Scan for the cell matching the given text and deliver its (x, y) coordinate at center. 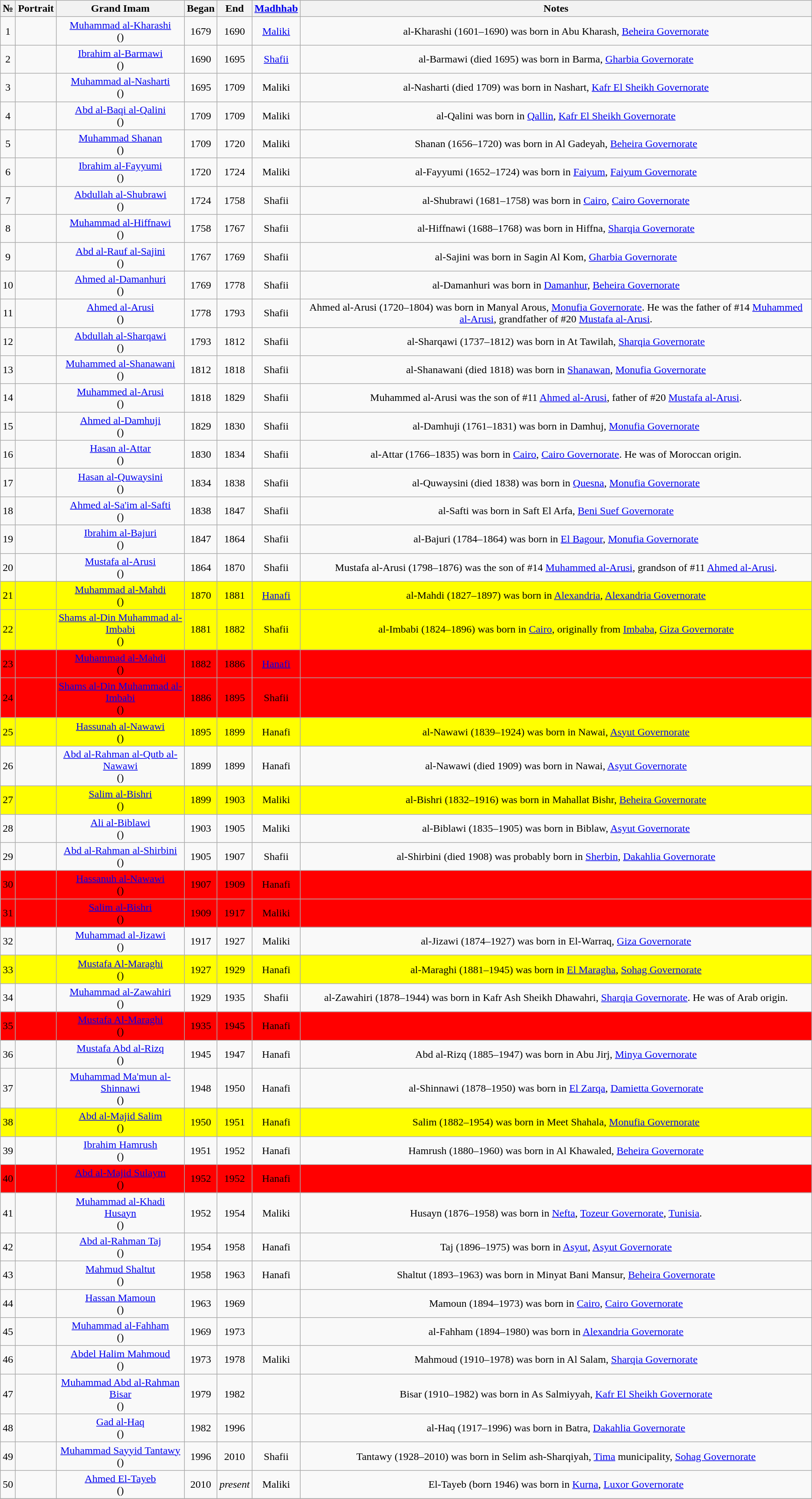
Gad al-Haq () (121, 1428)
Husayn (1876–1958) was born in Nefta, Tozeur Governorate, Tunisia. (556, 1213)
Muhammed al-Arusi () (121, 398)
Ahmed El-Tayeb () (121, 1485)
32 (8, 941)
47 (8, 1394)
Bisar (1910–1982) was born in As Salmiyyah, Kafr El Sheikh Governorate (556, 1394)
al-Fahham (1894–1980) was born in Alexandria Governorate (556, 1332)
40 (8, 1178)
48 (8, 1428)
al-Fayyumi (1652–1724) was born in Faiyum, Faiyum Governorate (556, 172)
al-Barmawi (died 1695) was born in Barma, Gharbia Governorate (556, 59)
5 (8, 144)
37 (8, 1088)
3 (8, 88)
Hassunah al-Nawawi () (121, 731)
38 (8, 1122)
28 (8, 828)
Shanan (1656–1720) was born in Al Gadeyah, Beheira Governorate (556, 144)
Mamoun (1894–1973) was born in Cairo, Cairo Governorate (556, 1303)
Ahmed al-Arusi () (121, 313)
Abdullah al-Shubrawi () (121, 200)
Muhammad al-Fahham () (121, 1332)
al-Nasharti (died 1709) was born in Nashart, Kafr El Sheikh Governorate (556, 88)
31 (8, 913)
Salim (1882–1954) was born in Meet Shahala, Monufia Governorate (556, 1122)
al-Mahdi (1827–1897) was born in Alexandria, Alexandria Governorate (556, 595)
Madhhab (276, 9)
Muhammad al-Kharashi () (121, 31)
Mustafa al-Arusi (1798–1876) was the son of #14 Muhammed al-Arusi, grandson of #11 Ahmed al-Arusi. (556, 567)
al-Quwaysini (died 1838) was born in Quesna, Monufia Governorate (556, 482)
al-Bajuri (1784–1864) was born in El Bagour, Monufia Governorate (556, 539)
Ibrahim al-Bajuri () (121, 539)
Hasan al-Quwaysini () (121, 482)
29 (8, 856)
Abdel Halim Mahmoud () (121, 1360)
Abd al-Rahman al-Qutb al-Nawawi () (121, 766)
al-Maraghi (1881–1945) was born in El Maragha, Sohag Governorate (556, 969)
al-Attar (1766–1835) was born in Cairo, Cairo Governorate. He was of Moroccan origin. (556, 455)
Ibrahim al-Barmawi () (121, 59)
19 (8, 539)
al-Biblawi (1835–1905) was born in Biblaw, Asyut Governorate (556, 828)
Abd al-Rahman Taj () (121, 1247)
al-Bishri (1832–1916) was born in Mahallat Bishr, Beheira Governorate (556, 800)
1948 (200, 1088)
Muhammed al-Shanawani () (121, 370)
Hassan Mamoun () (121, 1303)
34 (8, 998)
10 (8, 285)
al-Hiffnawi (1688–1768) was born in Hiffna, Sharqia Governorate (556, 228)
al-Shubrawi (1681–1758) was born in Cairo, Cairo Governorate (556, 200)
Mustafa Abd al-Rizq () (121, 1054)
7 (8, 200)
13 (8, 370)
al-Shanawani (died 1818) was born in Shanawan, Monufia Governorate (556, 370)
23 (8, 664)
Abd al-Rahman al-Shirbini () (121, 856)
Hassanuh al-Nawawi () (121, 885)
46 (8, 1360)
Mahmud Shaltut () (121, 1275)
1979 (200, 1394)
9 (8, 257)
Muhammad al-Jizawi () (121, 941)
17 (8, 482)
41 (8, 1213)
Muhammad Sayyid Tantawy () (121, 1456)
Notes (556, 9)
Muhammad Abd al-Rahman Bisar () (121, 1394)
20 (8, 567)
Ahmed al-Sa'im al-Safti () (121, 511)
16 (8, 455)
Mahmoud (1910–1978) was born in Al Salam, Sharqia Governorate (556, 1360)
22 (8, 630)
present (234, 1485)
Hamrush (1880–1960) was born in Al Khawaled, Beheira Governorate (556, 1151)
al-Nawawi (died 1909) was born in Nawai, Asyut Governorate (556, 766)
1947 (234, 1054)
al-Damanhuri was born in Damanhur, Beheira Governorate (556, 285)
Muhammad Shanan () (121, 144)
Muhammad al-Khadi Husayn () (121, 1213)
Ibrahim al-Fayyumi () (121, 172)
14 (8, 398)
50 (8, 1485)
Abd al-Rauf al-Sajini () (121, 257)
15 (8, 426)
Ahmed al-Damanhuri () (121, 285)
21 (8, 595)
al-Nawawi (1839–1924) was born in Nawai, Asyut Governorate (556, 731)
43 (8, 1275)
al-Safti was born in Saft El Arfa, Beni Suef Governorate (556, 511)
1679 (200, 31)
al-Zawahiri (1878–1944) was born in Kafr Ash Sheikh Dhawahri, Sharqia Governorate. He was of Arab origin. (556, 998)
Taj (1896–1975) was born in Asyut, Asyut Governorate (556, 1247)
24 (8, 698)
al-Damhuji (1761–1831) was born in Damhuj, Monufia Governorate (556, 426)
al-Shinnawi (1878–1950) was born in El Zarqa, Damietta Governorate (556, 1088)
2 (8, 59)
49 (8, 1456)
11 (8, 313)
Mustafa al-Arusi () (121, 567)
36 (8, 1054)
Ali al-Biblawi () (121, 828)
Abd al-Majid Sulaym () (121, 1178)
1978 (234, 1360)
33 (8, 969)
39 (8, 1151)
Shaltut (1893–1963) was born in Minyat Bani Mansur, Beheira Governorate (556, 1275)
Muhammad al-Hiffnawi () (121, 228)
Began (200, 9)
al-Qalini was born in Qallin, Kafr El Sheikh Governorate (556, 115)
Muhammed al-Arusi was the son of #11 Ahmed al-Arusi, father of #20 Mustafa al-Arusi. (556, 398)
26 (8, 766)
al-Jizawi (1874–1927) was born in El-Warraq, Giza Governorate (556, 941)
al-Sajini was born in Sagin Al Kom, Gharbia Governorate (556, 257)
6 (8, 172)
El-Tayeb (born 1946) was born in Kurna, Luxor Governorate (556, 1485)
Muhammad al-Zawahiri () (121, 998)
al-Sharqawi (1737–1812) was born in At Tawilah, Sharqia Governorate (556, 341)
Muhammad al-Nasharti () (121, 88)
Tantawy (1928–2010) was born in Selim ash-Sharqiyah, Tima municipality, Sohag Governorate (556, 1456)
al-Kharashi (1601–1690) was born in Abu Kharash, Beheira Governorate (556, 31)
1 (8, 31)
al-Haq (1917–1996) was born in Batra, Dakahlia Governorate (556, 1428)
Abd al-Majid Salim () (121, 1122)
Hasan al-Attar () (121, 455)
35 (8, 1026)
Muhammad Ma'mun al-Shinnawi () (121, 1088)
30 (8, 885)
4 (8, 115)
Ahmed al-Damhuji () (121, 426)
Ibrahim Hamrush () (121, 1151)
25 (8, 731)
al-Imbabi (1824–1896) was born in Cairo, originally from Imbaba, Giza Governorate (556, 630)
al-Shirbini (died 1908) was probably born in Sherbin, Dakahlia Governorate (556, 856)
27 (8, 800)
End (234, 9)
Grand Imam (121, 9)
Abd al-Rizq (1885–1947) was born in Abu Jirj, Minya Governorate (556, 1054)
45 (8, 1332)
44 (8, 1303)
8 (8, 228)
№ (8, 9)
Abdullah al-Sharqawi () (121, 341)
Abd al-Baqi al-Qalini () (121, 115)
Portrait (36, 9)
42 (8, 1247)
12 (8, 341)
18 (8, 511)
